Search for the cell housing the specified text and yield its [X, Y] center coordinate. 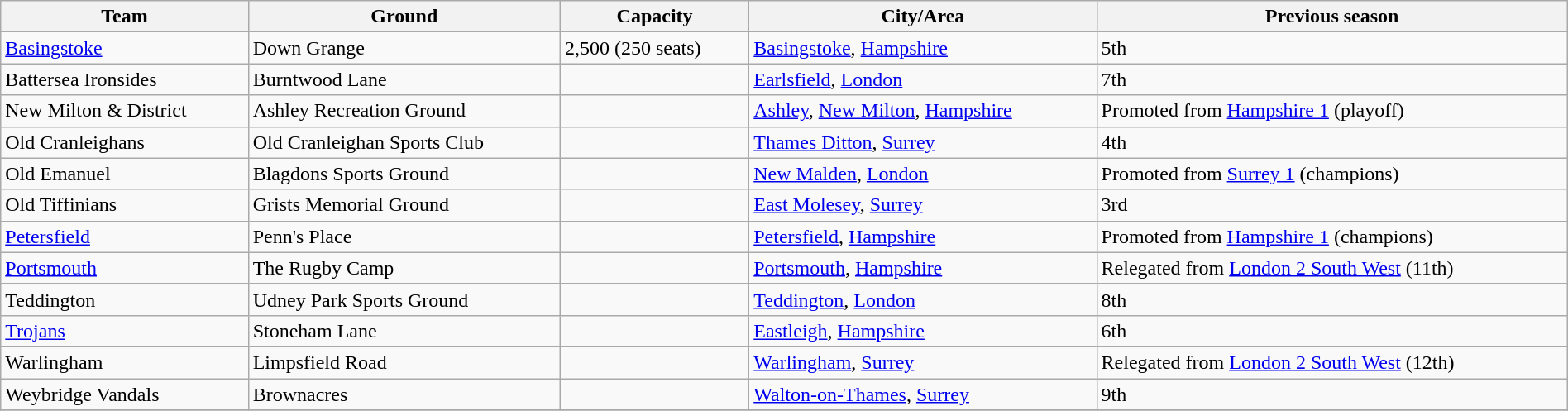
Teddington, London [923, 299]
Old Tiffinians [124, 205]
Ground [404, 17]
2,500 (250 seats) [654, 48]
4th [1331, 142]
Promoted from Surrey 1 (champions) [1331, 174]
Udney Park Sports Ground [404, 299]
Down Grange [404, 48]
6th [1331, 331]
Petersfield [124, 237]
Team [124, 17]
Warlingham [124, 362]
Brownacres [404, 394]
Weybridge Vandals [124, 394]
Warlingham, Surrey [923, 362]
Portsmouth, Hampshire [923, 268]
7th [1331, 79]
Limpsfield Road [404, 362]
East Molesey, Surrey [923, 205]
Promoted from Hampshire 1 (playoff) [1331, 111]
New Milton & District [124, 111]
Penn's Place [404, 237]
Ashley, New Milton, Hampshire [923, 111]
Walton-on-Thames, Surrey [923, 394]
Old Cranleighans [124, 142]
Relegated from London 2 South West (11th) [1331, 268]
Promoted from Hampshire 1 (champions) [1331, 237]
The Rugby Camp [404, 268]
Old Emanuel [124, 174]
New Malden, London [923, 174]
5th [1331, 48]
Eastleigh, Hampshire [923, 331]
Thames Ditton, Surrey [923, 142]
Previous season [1331, 17]
Petersfield, Hampshire [923, 237]
Earlsfield, London [923, 79]
Portsmouth [124, 268]
Trojans [124, 331]
Old Cranleighan Sports Club [404, 142]
Capacity [654, 17]
3rd [1331, 205]
Grists Memorial Ground [404, 205]
Teddington [124, 299]
Stoneham Lane [404, 331]
Burntwood Lane [404, 79]
Basingstoke [124, 48]
8th [1331, 299]
Ashley Recreation Ground [404, 111]
Blagdons Sports Ground [404, 174]
Basingstoke, Hampshire [923, 48]
9th [1331, 394]
City/Area [923, 17]
Relegated from London 2 South West (12th) [1331, 362]
Battersea Ironsides [124, 79]
